Find where the given text appears and provide that cell's center as (X, Y) coordinate. 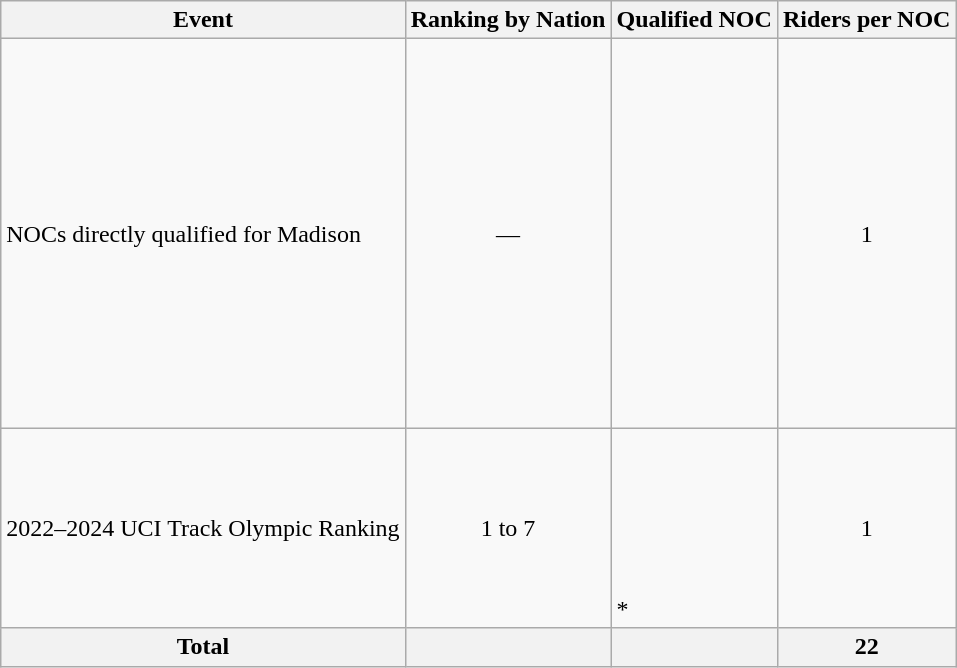
* (694, 528)
Event (203, 20)
Total (203, 647)
— (508, 234)
NOCs directly qualified for Madison (203, 234)
Qualified NOC (694, 20)
1 to 7 (508, 528)
22 (866, 647)
Riders per NOC (866, 20)
2022–2024 UCI Track Olympic Ranking (203, 528)
Ranking by Nation (508, 20)
